Find where the given text appears and provide that cell's center as [x, y] coordinate. 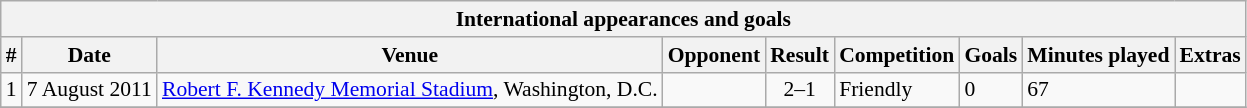
Venue [410, 55]
Date [90, 55]
Goals [990, 55]
Opponent [714, 55]
Friendly [896, 90]
International appearances and goals [624, 19]
0 [990, 90]
1 [12, 90]
Competition [896, 55]
# [12, 55]
7 August 2011 [90, 90]
Result [800, 55]
Minutes played [1098, 55]
Robert F. Kennedy Memorial Stadium, Washington, D.C. [410, 90]
67 [1098, 90]
Extras [1210, 55]
2–1 [800, 90]
